Scan for the cell matching the given text and deliver its [X, Y] coordinate at center. 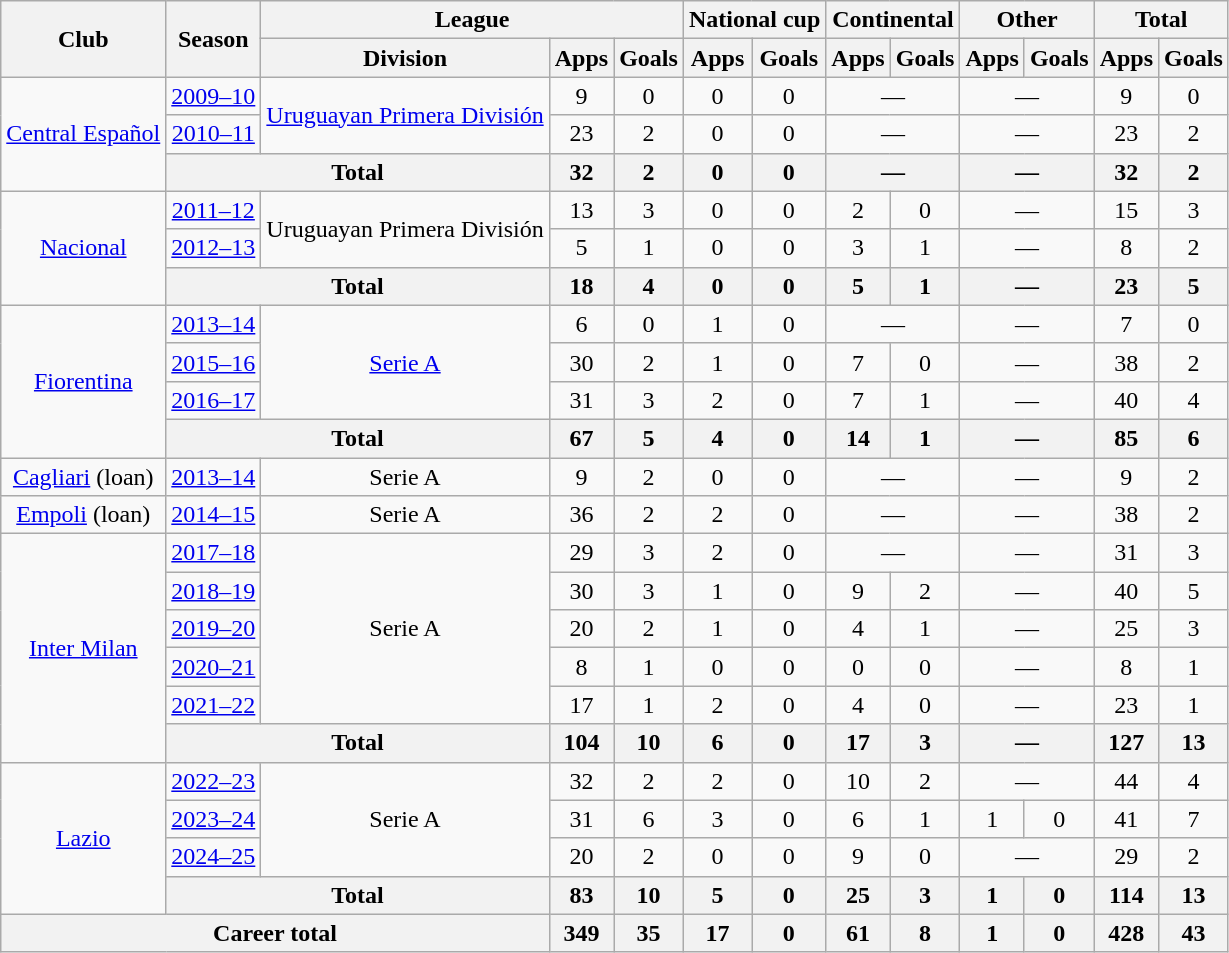
2015–16 [214, 362]
Inter Milan [84, 648]
2014–15 [214, 515]
2024–25 [214, 857]
Central Español [84, 134]
83 [581, 895]
2021–22 [214, 705]
104 [581, 743]
Continental [893, 20]
114 [1126, 895]
44 [1126, 781]
35 [649, 933]
League [472, 20]
2023–24 [214, 819]
Division [405, 58]
Empoli (loan) [84, 515]
2022–23 [214, 781]
43 [1194, 933]
Cagliari (loan) [84, 477]
Nacional [84, 248]
Club [84, 39]
14 [858, 438]
61 [858, 933]
2012–13 [214, 248]
15 [1126, 210]
428 [1126, 933]
2016–17 [214, 400]
National cup [754, 20]
2009–10 [214, 96]
41 [1126, 819]
2018–19 [214, 591]
2017–18 [214, 553]
67 [581, 438]
18 [581, 286]
2011–12 [214, 210]
Lazio [84, 838]
349 [581, 933]
36 [581, 515]
2010–11 [214, 134]
Career total [275, 933]
Other [1027, 20]
85 [1126, 438]
Season [214, 39]
2020–21 [214, 667]
Fiorentina [84, 381]
2019–20 [214, 629]
127 [1126, 743]
